From the cell containing the given text, extract its center point as [X, Y] coordinate. 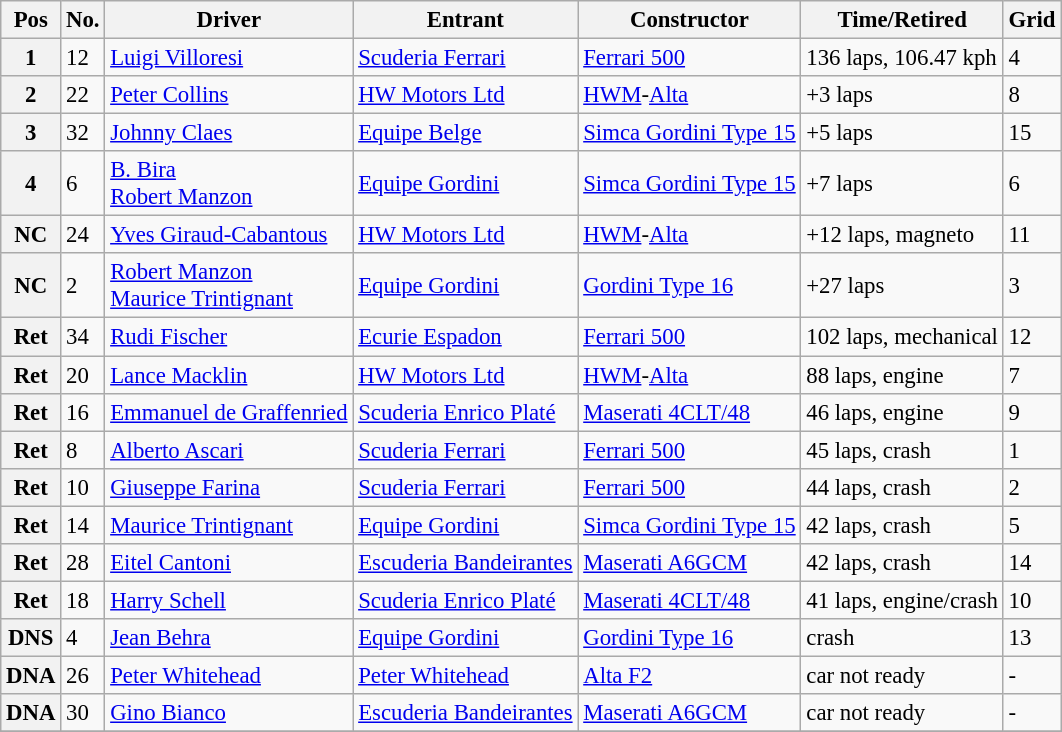
Gino Bianco [229, 713]
136 laps, 106.47 kph [902, 58]
Maurice Trintignant [229, 525]
Ecurie Espadon [466, 337]
Alta F2 [690, 675]
32 [83, 133]
Yves Giraud-Cabantous [229, 235]
102 laps, mechanical [902, 337]
88 laps, engine [902, 375]
crash [902, 638]
Harry Schell [229, 600]
30 [83, 713]
16 [83, 412]
Eitel Cantoni [229, 563]
41 laps, engine/crash [902, 600]
DNS [31, 638]
No. [83, 20]
26 [83, 675]
Equipe Belge [466, 133]
44 laps, crash [902, 487]
Alberto Ascari [229, 450]
Lance Macklin [229, 375]
Luigi Villoresi [229, 58]
Pos [31, 20]
28 [83, 563]
9 [1032, 412]
Jean Behra [229, 638]
5 [1032, 525]
Grid [1032, 20]
22 [83, 95]
Emmanuel de Graffenried [229, 412]
Constructor [690, 20]
Giuseppe Farina [229, 487]
B. BiraRobert Manzon [229, 184]
45 laps, crash [902, 450]
20 [83, 375]
13 [1032, 638]
Robert Manzon Maurice Trintignant [229, 286]
24 [83, 235]
11 [1032, 235]
+12 laps, magneto [902, 235]
Johnny Claes [229, 133]
Entrant [466, 20]
+3 laps [902, 95]
18 [83, 600]
Peter Collins [229, 95]
+7 laps [902, 184]
15 [1032, 133]
Time/Retired [902, 20]
46 laps, engine [902, 412]
34 [83, 337]
+5 laps [902, 133]
7 [1032, 375]
+27 laps [902, 286]
Driver [229, 20]
Rudi Fischer [229, 337]
